Return the (x, y) coordinate for the center point of the cell that contains the specified text.  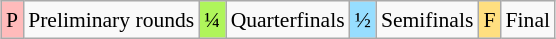
¼ (212, 20)
Preliminary rounds (111, 20)
F (489, 20)
Final (528, 20)
½ (363, 20)
P (12, 20)
Semifinals (427, 20)
Quarterfinals (288, 20)
